Pinpoint the cell where the given text exists, returning its [X, Y] midpoint coordinate. 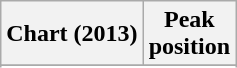
Chart (2013) [72, 34]
Peakposition [189, 34]
